Locate the cell with the specified text and output its (X, Y) center coordinate. 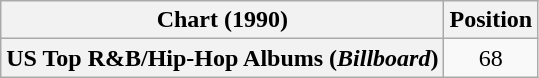
Position (491, 20)
US Top R&B/Hip-Hop Albums (Billboard) (222, 58)
68 (491, 58)
Chart (1990) (222, 20)
